Return the (x, y) coordinate for the center point of the cell that contains the specified text.  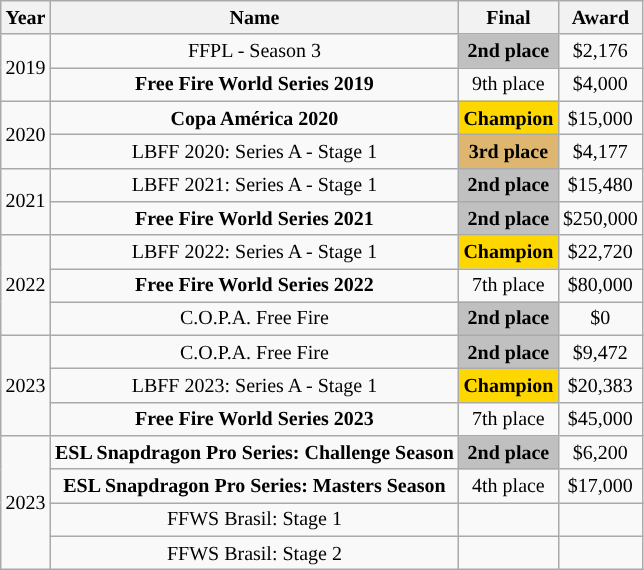
Free Fire World Series 2023 (254, 420)
$4,177 (600, 152)
$15,000 (600, 118)
$45,000 (600, 420)
$17,000 (600, 486)
FFPL - Season 3 (254, 52)
$0 (600, 318)
$6,200 (600, 452)
Free Fire World Series 2021 (254, 218)
Free Fire World Series 2022 (254, 286)
Year (26, 18)
LBFF 2023: Series A - Stage 1 (254, 386)
ESL Snapdragon Pro Series: Challenge Season (254, 452)
Award (600, 18)
Name (254, 18)
Final (508, 18)
Free Fire World Series 2019 (254, 84)
LBFF 2021: Series A - Stage 1 (254, 184)
LBFF 2020: Series A - Stage 1 (254, 152)
Copa América 2020 (254, 118)
2021 (26, 202)
2019 (26, 68)
$15,480 (600, 184)
FFWS Brasil: Stage 1 (254, 520)
FFWS Brasil: Stage 2 (254, 554)
4th place (508, 486)
$20,383 (600, 386)
$80,000 (600, 286)
$2,176 (600, 52)
$9,472 (600, 352)
3rd place (508, 152)
ESL Snapdragon Pro Series: Masters Season (254, 486)
2020 (26, 134)
2022 (26, 285)
9th place (508, 84)
$4,000 (600, 84)
$250,000 (600, 218)
$22,720 (600, 252)
LBFF 2022: Series A - Stage 1 (254, 252)
